Determine the [x, y] coordinate at the center of the cell enclosing the given text.  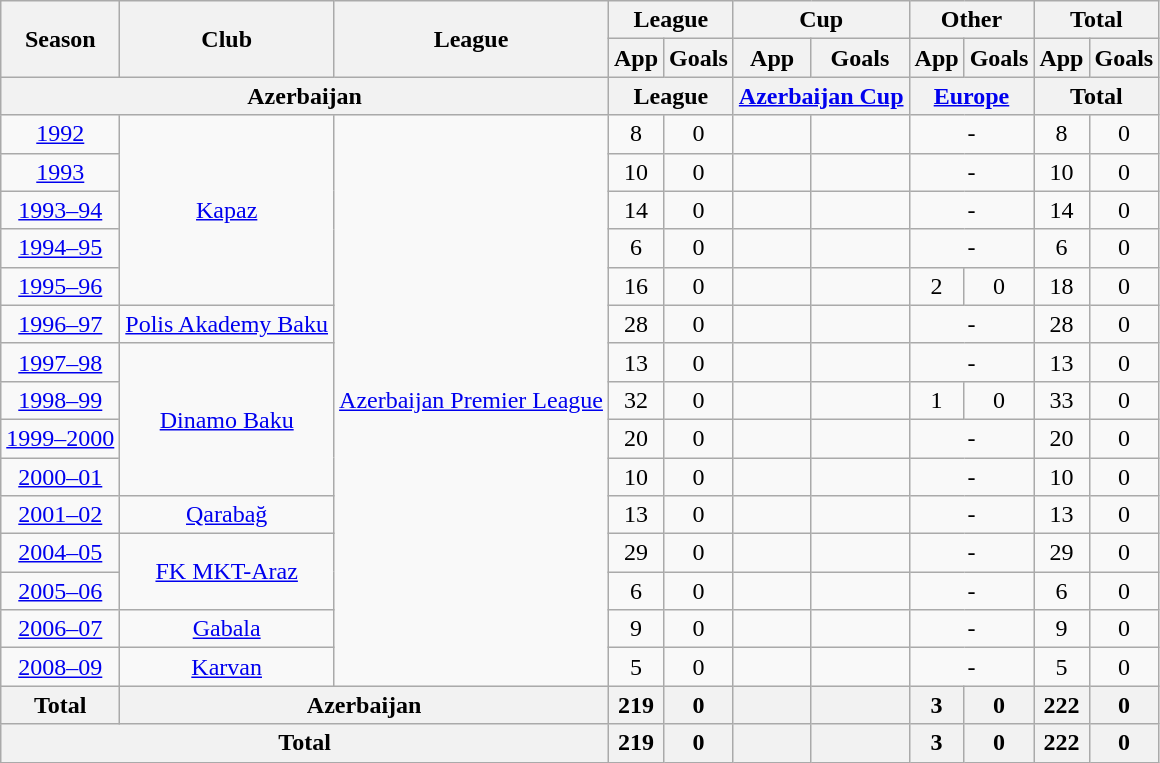
1993 [60, 172]
33 [1062, 400]
2008–09 [60, 667]
2000–01 [60, 477]
2004–05 [60, 553]
Karvan [227, 667]
FK MKT-Araz [227, 572]
2006–07 [60, 629]
1994–95 [60, 248]
1995–96 [60, 286]
1998–99 [60, 400]
Polis Akademy Baku [227, 324]
Kapaz [227, 210]
Cup [821, 20]
32 [636, 400]
Gabala [227, 629]
Dinamo Baku [227, 419]
Qarabağ [227, 515]
16 [636, 286]
1993–94 [60, 210]
Azerbaijan Premier League [472, 400]
2 [936, 286]
1996–97 [60, 324]
Season [60, 39]
1992 [60, 134]
18 [1062, 286]
Other [972, 20]
1 [936, 400]
Europe [972, 96]
1997–98 [60, 362]
2001–02 [60, 515]
2005–06 [60, 591]
Club [227, 39]
1999–2000 [60, 438]
Azerbaijan Cup [821, 96]
